Detect which cell encompasses the target text, then output its [X, Y] center coordinate. 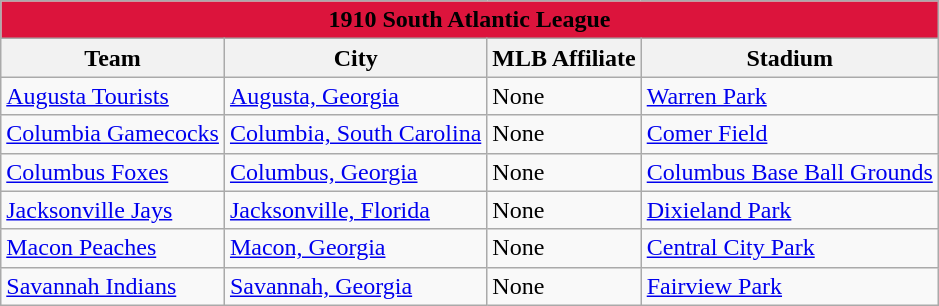
Columbus Base Ball Grounds [790, 172]
Dixieland Park [790, 210]
Savannah, Georgia [355, 286]
City [355, 58]
Macon, Georgia [355, 248]
Stadium [790, 58]
Columbus Foxes [113, 172]
Jacksonville Jays [113, 210]
Comer Field [790, 134]
Columbus, Georgia [355, 172]
1910 South Atlantic League [470, 20]
Columbia, South Carolina [355, 134]
Augusta, Georgia [355, 96]
Columbia Gamecocks [113, 134]
Fairview Park [790, 286]
Jacksonville, Florida [355, 210]
Augusta Tourists [113, 96]
Team [113, 58]
MLB Affiliate [564, 58]
Central City Park [790, 248]
Warren Park [790, 96]
Macon Peaches [113, 248]
Savannah Indians [113, 286]
